Search for the cell housing the specified text and yield its [x, y] center coordinate. 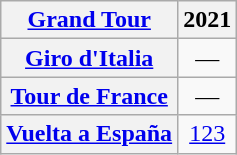
Giro d'Italia [90, 58]
123 [208, 134]
Tour de France [90, 96]
2021 [208, 20]
Vuelta a España [90, 134]
Grand Tour [90, 20]
